Return the (X, Y) coordinate for the center point of the cell that contains the specified text.  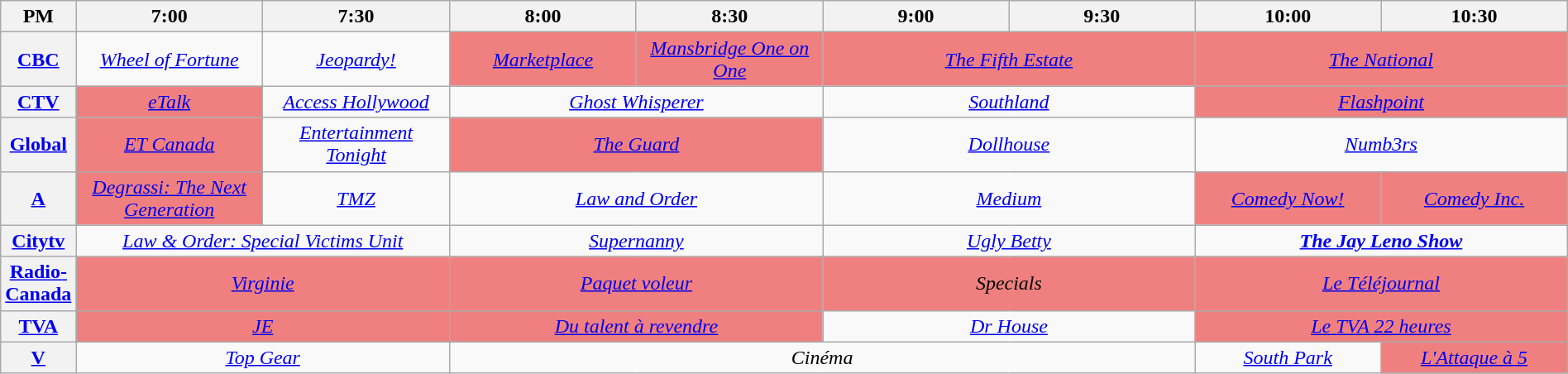
Top Gear (263, 357)
V (38, 357)
The National (1381, 60)
The Guard (637, 144)
8:30 (729, 17)
7:30 (356, 17)
The Fifth Estate (1009, 60)
9:00 (916, 17)
Access Hollywood (356, 102)
Entertainment Tonight (356, 144)
Dr House (1009, 326)
TMZ (356, 199)
Medium (1009, 199)
Law & Order: Special Victims Unit (263, 241)
10:00 (1288, 17)
TVA (38, 326)
8:00 (543, 17)
Wheel of Fortune (170, 60)
Supernanny (637, 241)
CTV (38, 102)
Jeopardy! (356, 60)
Flashpoint (1381, 102)
Citytv (38, 241)
Ugly Betty (1009, 241)
Comedy Now! (1288, 199)
Degrassi: The Next Generation (170, 199)
Law and Order (637, 199)
ET Canada (170, 144)
Paquet voleur (637, 283)
Numb3rs (1381, 144)
Virginie (263, 283)
eTalk (170, 102)
Dollhouse (1009, 144)
PM (38, 17)
Global (38, 144)
Mansbridge One on One (729, 60)
Southland (1009, 102)
7:00 (170, 17)
Le Téléjournal (1381, 283)
Radio-Canada (38, 283)
The Jay Leno Show (1381, 241)
Le TVA 22 heures (1381, 326)
Cinéma (822, 357)
L'Attaque à 5 (1474, 357)
A (38, 199)
Du talent à revendre (637, 326)
10:30 (1474, 17)
Comedy Inc. (1474, 199)
South Park (1288, 357)
Ghost Whisperer (637, 102)
9:30 (1102, 17)
Marketplace (543, 60)
JE (263, 326)
Specials (1009, 283)
CBC (38, 60)
